Return (x, y) of the center of cell containing provided text 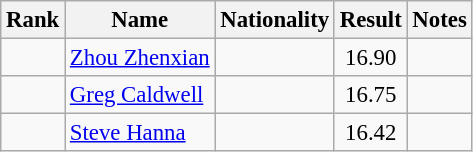
Nationality (274, 20)
Greg Caldwell (140, 95)
Name (140, 20)
16.75 (370, 95)
Steve Hanna (140, 133)
Rank (33, 20)
Zhou Zhenxian (140, 58)
Result (370, 20)
Notes (440, 20)
16.42 (370, 133)
16.90 (370, 58)
